Search for the cell housing the specified text and yield its (x, y) center coordinate. 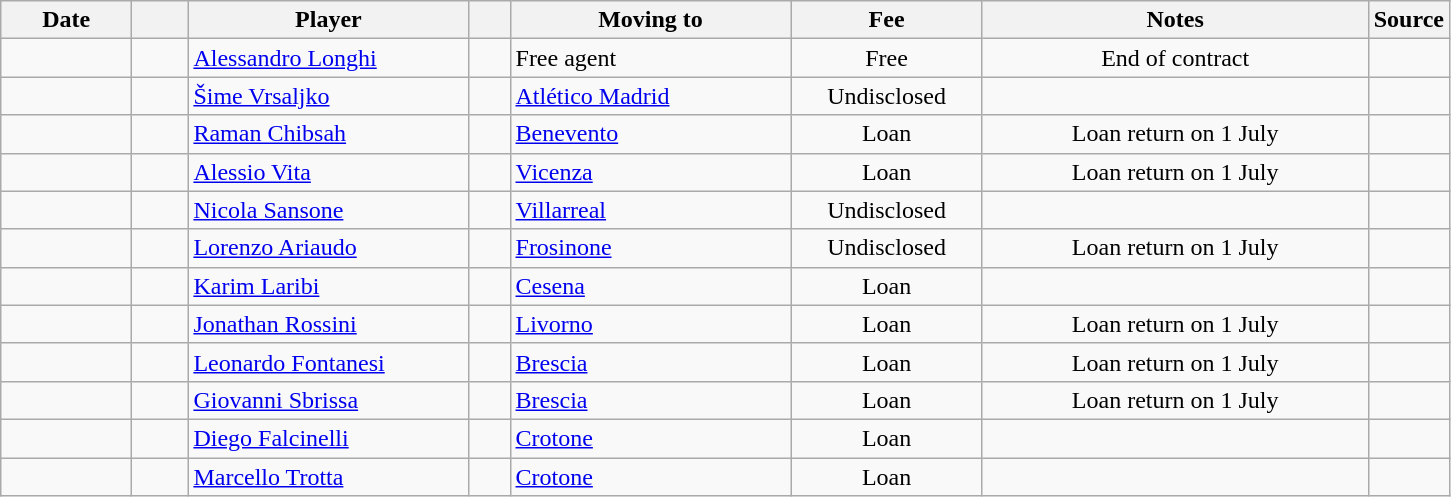
Atlético Madrid (650, 96)
Frosinone (650, 248)
Nicola Sansone (328, 210)
Benevento (650, 134)
Cesena (650, 286)
Source (1408, 20)
Giovanni Sbrissa (328, 400)
Free agent (650, 58)
Free (886, 58)
Alessandro Longhi (328, 58)
Notes (1175, 20)
Karim Laribi (328, 286)
Vicenza (650, 172)
Player (328, 20)
Date (66, 20)
Moving to (650, 20)
Lorenzo Ariaudo (328, 248)
Fee (886, 20)
Livorno (650, 324)
Diego Falcinelli (328, 438)
Marcello Trotta (328, 477)
End of contract (1175, 58)
Alessio Vita (328, 172)
Leonardo Fontanesi (328, 362)
Raman Chibsah (328, 134)
Villarreal (650, 210)
Šime Vrsaljko (328, 96)
Jonathan Rossini (328, 324)
